Return (x, y) of the center of cell containing provided text 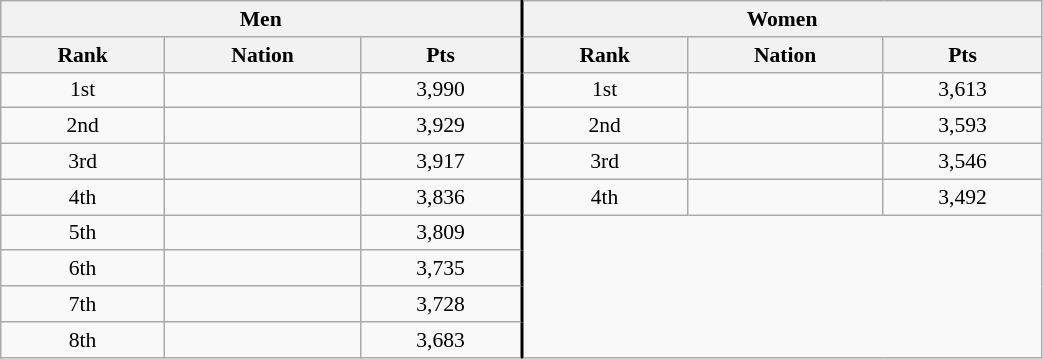
Men (262, 19)
6th (83, 269)
3,809 (442, 233)
3,735 (442, 269)
8th (83, 340)
3,546 (962, 162)
3,836 (442, 197)
3,492 (962, 197)
3,929 (442, 126)
3,593 (962, 126)
3,990 (442, 90)
3,613 (962, 90)
Women (782, 19)
5th (83, 233)
3,728 (442, 304)
3,917 (442, 162)
7th (83, 304)
3,683 (442, 340)
